Determine the (X, Y) coordinate at the center of the cell enclosing the given text.  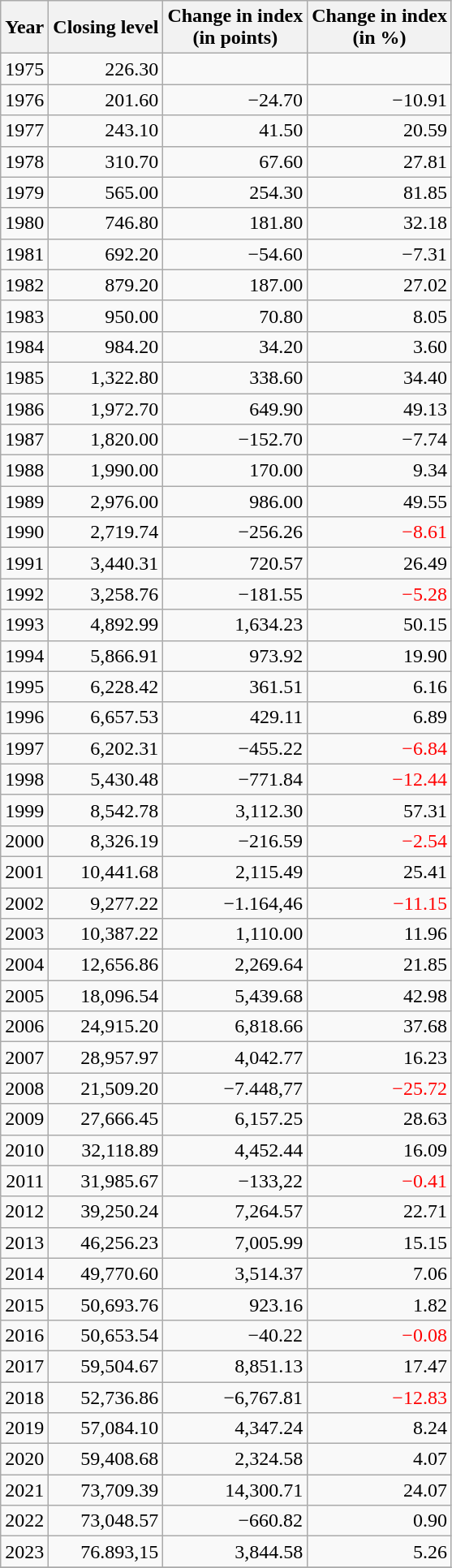
16.23 (380, 1058)
565.00 (105, 192)
243.10 (105, 131)
2010 (24, 1150)
52,736.86 (105, 1397)
1998 (24, 779)
49.13 (380, 408)
Change in index(in %) (380, 28)
879.20 (105, 285)
10,441.68 (105, 872)
3.60 (380, 347)
226.30 (105, 69)
−1.164,46 (235, 903)
7,264.57 (235, 1212)
6,818.66 (235, 1027)
1987 (24, 440)
310.70 (105, 162)
4.07 (380, 1459)
1996 (24, 717)
27,666.45 (105, 1119)
−152.70 (235, 440)
19.90 (380, 656)
2022 (24, 1521)
46,256.23 (105, 1243)
59,408.68 (105, 1459)
−7.31 (380, 254)
27.02 (380, 285)
2,324.58 (235, 1459)
2,115.49 (235, 872)
26.49 (380, 563)
6,202.31 (105, 748)
6,228.42 (105, 687)
−6.84 (380, 748)
1980 (24, 223)
2,719.74 (105, 532)
7,005.99 (235, 1243)
3,844.58 (235, 1552)
24,915.20 (105, 1027)
−8.61 (380, 532)
1982 (24, 285)
28,957.97 (105, 1058)
1997 (24, 748)
8.24 (380, 1428)
37.68 (380, 1027)
8,326.19 (105, 841)
−24.70 (235, 100)
−216.59 (235, 841)
1,322.80 (105, 377)
50,653.54 (105, 1335)
692.20 (105, 254)
1,634.23 (235, 625)
2015 (24, 1304)
1976 (24, 100)
50.15 (380, 625)
8,851.13 (235, 1366)
59,504.67 (105, 1366)
2021 (24, 1490)
2018 (24, 1397)
−7.448,77 (235, 1088)
6.89 (380, 717)
Closing level (105, 28)
−2.54 (380, 841)
2008 (24, 1088)
361.51 (235, 687)
2016 (24, 1335)
32.18 (380, 223)
2007 (24, 1058)
16.09 (380, 1150)
3,440.31 (105, 563)
−256.26 (235, 532)
1,990.00 (105, 471)
−40.22 (235, 1335)
1986 (24, 408)
1975 (24, 69)
1979 (24, 192)
1991 (24, 563)
5,439.68 (235, 996)
1,110.00 (235, 934)
41.50 (235, 131)
24.07 (380, 1490)
2017 (24, 1366)
12,656.86 (105, 965)
2,269.64 (235, 965)
1994 (24, 656)
1978 (24, 162)
1,972.70 (105, 408)
−12.83 (380, 1397)
73,048.57 (105, 1521)
1990 (24, 532)
1983 (24, 316)
−133,22 (235, 1181)
429.11 (235, 717)
57,084.10 (105, 1428)
22.71 (380, 1212)
57.31 (380, 810)
42.98 (380, 996)
2005 (24, 996)
39,250.24 (105, 1212)
−0.41 (380, 1181)
20.59 (380, 131)
21.85 (380, 965)
−660.82 (235, 1521)
986.00 (235, 502)
9,277.22 (105, 903)
973.92 (235, 656)
1,820.00 (105, 440)
1989 (24, 502)
10,387.22 (105, 934)
15.15 (380, 1243)
2011 (24, 1181)
34.20 (235, 347)
2006 (24, 1027)
1999 (24, 810)
187.00 (235, 285)
923.16 (235, 1304)
0.90 (380, 1521)
170.00 (235, 471)
3,112.30 (235, 810)
1977 (24, 131)
720.57 (235, 563)
−10.91 (380, 100)
6.16 (380, 687)
31,985.67 (105, 1181)
4,347.24 (235, 1428)
11.96 (380, 934)
1993 (24, 625)
1988 (24, 471)
50,693.76 (105, 1304)
2002 (24, 903)
1984 (24, 347)
1985 (24, 377)
2001 (24, 872)
81.85 (380, 192)
4,452.44 (235, 1150)
7.06 (380, 1273)
1995 (24, 687)
2009 (24, 1119)
2,976.00 (105, 502)
34.40 (380, 377)
1992 (24, 594)
746.80 (105, 223)
−25.72 (380, 1088)
2000 (24, 841)
73,709.39 (105, 1490)
18,096.54 (105, 996)
950.00 (105, 316)
−7.74 (380, 440)
8,542.78 (105, 810)
−6,767.81 (235, 1397)
1981 (24, 254)
2003 (24, 934)
76.893,15 (105, 1552)
2013 (24, 1243)
17.47 (380, 1366)
−5.28 (380, 594)
−455.22 (235, 748)
28.63 (380, 1119)
1.82 (380, 1304)
2014 (24, 1273)
984.20 (105, 347)
70.80 (235, 316)
3,514.37 (235, 1273)
2020 (24, 1459)
649.90 (235, 408)
27.81 (380, 162)
2004 (24, 965)
−0.08 (380, 1335)
201.60 (105, 100)
6,157.25 (235, 1119)
4,892.99 (105, 625)
−11.15 (380, 903)
14,300.71 (235, 1490)
5.26 (380, 1552)
9.34 (380, 471)
−12.44 (380, 779)
181.80 (235, 223)
3,258.76 (105, 594)
−181.55 (235, 594)
Change in index(in points) (235, 28)
254.30 (235, 192)
338.60 (235, 377)
49,770.60 (105, 1273)
32,118.89 (105, 1150)
6,657.53 (105, 717)
8.05 (380, 316)
5,866.91 (105, 656)
−54.60 (235, 254)
2012 (24, 1212)
67.60 (235, 162)
2019 (24, 1428)
2023 (24, 1552)
5,430.48 (105, 779)
4,042.77 (235, 1058)
21,509.20 (105, 1088)
Year (24, 28)
25.41 (380, 872)
49.55 (380, 502)
−771.84 (235, 779)
